Return the [X, Y] coordinate for the center point of the cell that contains the specified text.  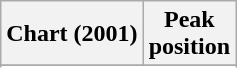
Peak position [189, 34]
Chart (2001) [72, 34]
